Provide the (X, Y) coordinate of the cell's center where the given text is located.  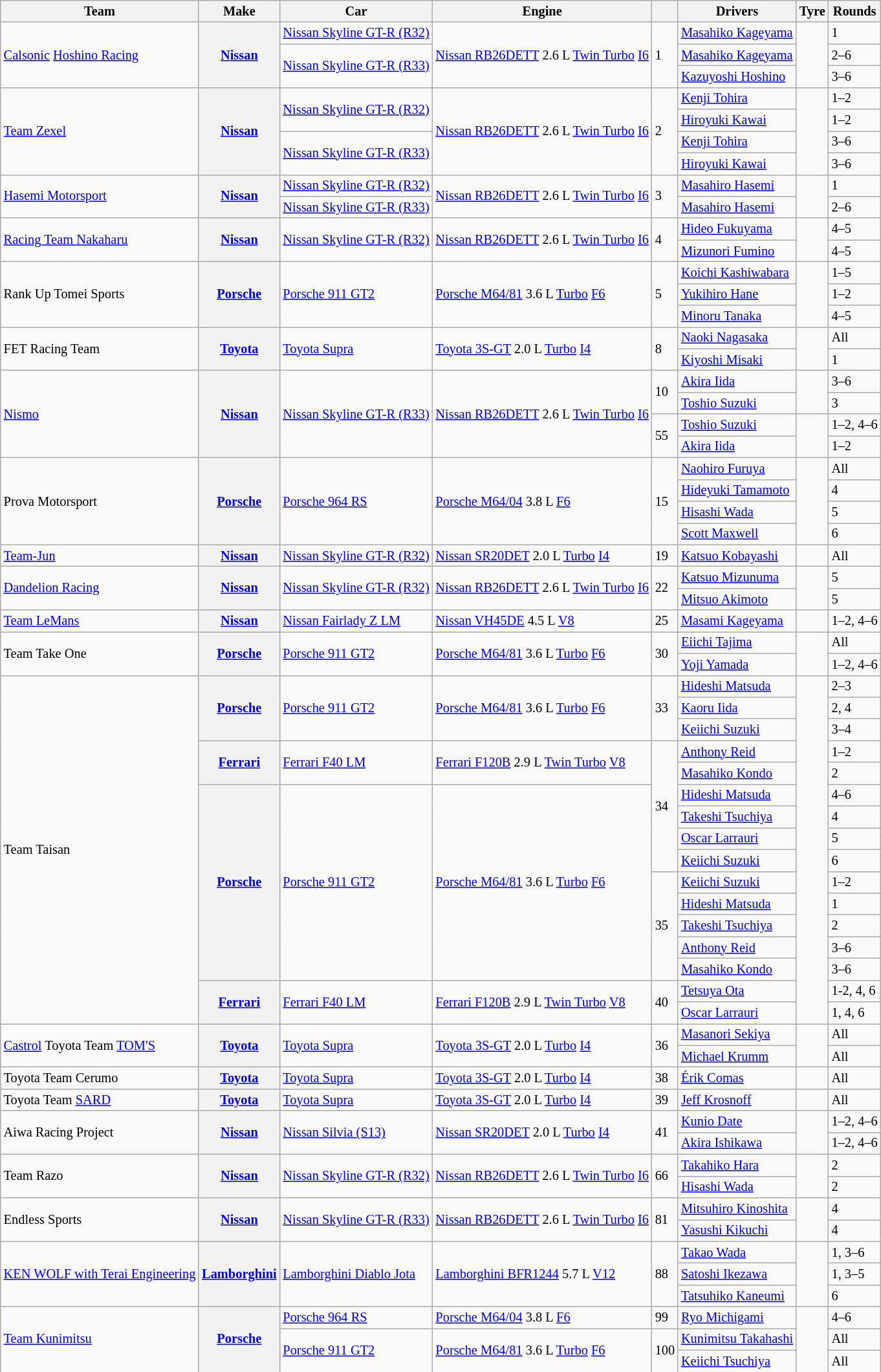
Team Kunimitsu (100, 1339)
Nissan VH45DE 4.5 L V8 (542, 621)
Mitsuhiro Kinoshita (737, 1208)
Satoshi Ikezawa (737, 1274)
Hideyuki Tamamoto (737, 490)
Minoru Tanaka (737, 316)
35 (665, 926)
Nismo (100, 414)
Naoki Nagasaka (737, 338)
39 (665, 1100)
66 (665, 1176)
99 (665, 1318)
Team Taisan (100, 849)
Scott Maxwell (737, 534)
Mizunori Fumino (737, 251)
Michael Krumm (737, 1056)
1, 3–6 (855, 1252)
Team-Jun (100, 556)
33 (665, 708)
Endless Sports (100, 1219)
Car (356, 11)
Katsuo Kobayashi (737, 556)
Lamborghini BFR1244 5.7 L V12 (542, 1274)
Lamborghini Diablo Jota (356, 1274)
Yukihiro Hane (737, 294)
15 (665, 501)
38 (665, 1078)
Toyota Team SARD (100, 1100)
Kiyoshi Misaki (737, 360)
30 (665, 653)
25 (665, 621)
1, 4, 6 (855, 1013)
40 (665, 1001)
Katsuo Mizunuma (737, 577)
Team Take One (100, 653)
19 (665, 556)
Rounds (855, 11)
Engine (542, 11)
8 (665, 348)
36 (665, 1045)
Tatsuhiko Kaneumi (737, 1296)
1–5 (855, 272)
Jeff Krosnoff (737, 1100)
Team LeMans (100, 621)
Naohiro Furuya (737, 468)
Racing Team Nakaharu (100, 239)
88 (665, 1274)
Lamborghini (239, 1274)
Hasemi Motorsport (100, 197)
Takahiko Hara (737, 1165)
Team (100, 11)
Dandelion Racing (100, 587)
Érik Comas (737, 1078)
1, 3–5 (855, 1274)
Nissan Fairlady Z LM (356, 621)
100 (665, 1349)
22 (665, 587)
Tyre (812, 11)
Mitsuo Akimoto (737, 599)
Yasushi Kikuchi (737, 1230)
Nissan Silvia (S13) (356, 1132)
Masami Kageyama (737, 621)
2, 4 (855, 708)
Ryo Michigami (737, 1318)
2–3 (855, 686)
Akira Ishikawa (737, 1143)
Tetsuya Ota (737, 991)
Toyota Team Cerumo (100, 1078)
Kunio Date (737, 1122)
KEN WOLF with Terai Engineering (100, 1274)
Masanori Sekiya (737, 1034)
Team Zexel (100, 131)
10 (665, 392)
Takao Wada (737, 1252)
Rank Up Tomei Sports (100, 294)
34 (665, 806)
FET Racing Team (100, 348)
1-2, 4, 6 (855, 991)
Eiichi Tajima (737, 642)
Calsonic Hoshino Racing (100, 54)
Kunimitsu Takahashi (737, 1339)
Castrol Toyota Team TOM'S (100, 1045)
81 (665, 1219)
Drivers (737, 11)
Koichi Kashiwabara (737, 272)
3–4 (855, 730)
Kaoru Iida (737, 708)
Team Razo (100, 1176)
Prova Motorsport (100, 501)
Keiichi Tsuchiya (737, 1361)
Hideo Fukuyama (737, 229)
Make (239, 11)
41 (665, 1132)
Kazuyoshi Hoshino (737, 76)
55 (665, 436)
Yoji Yamada (737, 664)
Aiwa Racing Project (100, 1132)
